Identify which cell holds the provided text, then report its (X, Y) central coordinate. 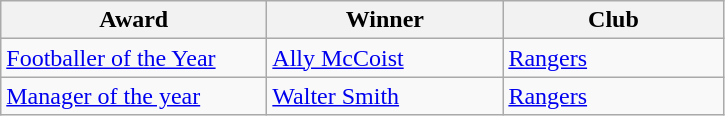
Manager of the year (134, 96)
Winner (385, 20)
Award (134, 20)
Club (614, 20)
Ally McCoist (385, 58)
Walter Smith (385, 96)
Footballer of the Year (134, 58)
